Extract the [X, Y] coordinate from the center of the cell holding the provided text.  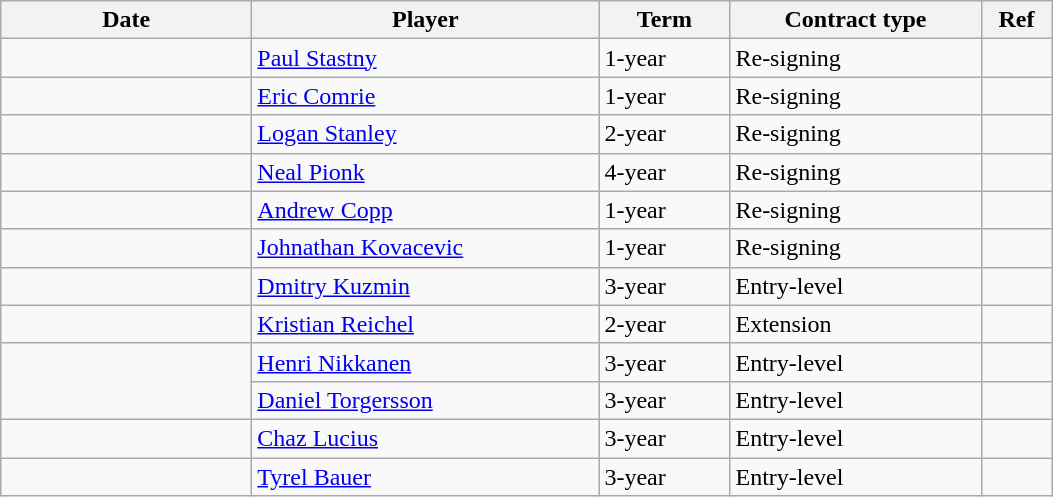
Johnathan Kovacevic [426, 248]
Paul Stastny [426, 58]
Tyrel Bauer [426, 477]
Andrew Copp [426, 210]
Player [426, 20]
Henri Nikkanen [426, 362]
Kristian Reichel [426, 324]
Daniel Torgersson [426, 400]
Contract type [856, 20]
Neal Pionk [426, 172]
Ref [1016, 20]
Term [664, 20]
Date [126, 20]
4-year [664, 172]
Chaz Lucius [426, 438]
Dmitry Kuzmin [426, 286]
Logan Stanley [426, 134]
Extension [856, 324]
Eric Comrie [426, 96]
